Search for the cell housing the specified text and yield its (X, Y) center coordinate. 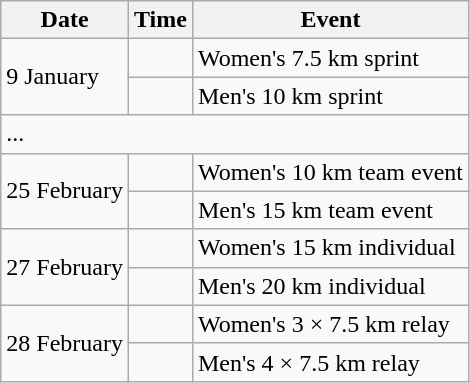
... (235, 134)
Event (330, 20)
Women's 10 km team event (330, 172)
Time (160, 20)
Date (65, 20)
Men's 20 km individual (330, 286)
Women's 7.5 km sprint (330, 58)
27 February (65, 267)
25 February (65, 191)
Men's 15 km team event (330, 210)
Men's 10 km sprint (330, 96)
28 February (65, 343)
9 January (65, 77)
Men's 4 × 7.5 km relay (330, 362)
Women's 15 km individual (330, 248)
Women's 3 × 7.5 km relay (330, 324)
